Scan for the cell matching the given text and deliver its [x, y] coordinate at center. 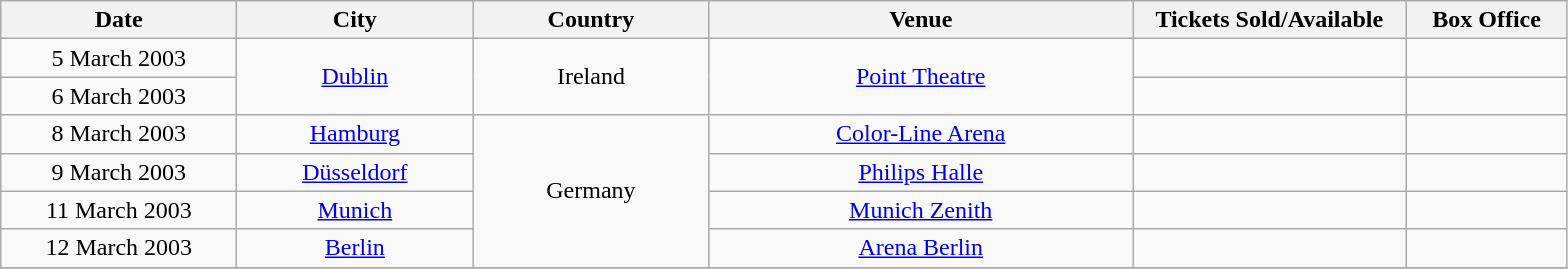
Color-Line Arena [921, 134]
Munich [355, 210]
Country [591, 20]
Philips Halle [921, 172]
Düsseldorf [355, 172]
Germany [591, 191]
Point Theatre [921, 77]
City [355, 20]
Box Office [1486, 20]
Ireland [591, 77]
Date [119, 20]
11 March 2003 [119, 210]
Venue [921, 20]
9 March 2003 [119, 172]
8 March 2003 [119, 134]
12 March 2003 [119, 248]
6 March 2003 [119, 96]
Dublin [355, 77]
Arena Berlin [921, 248]
5 March 2003 [119, 58]
Berlin [355, 248]
Tickets Sold/Available [1269, 20]
Hamburg [355, 134]
Munich Zenith [921, 210]
